Return (x, y) of the center of cell containing provided text 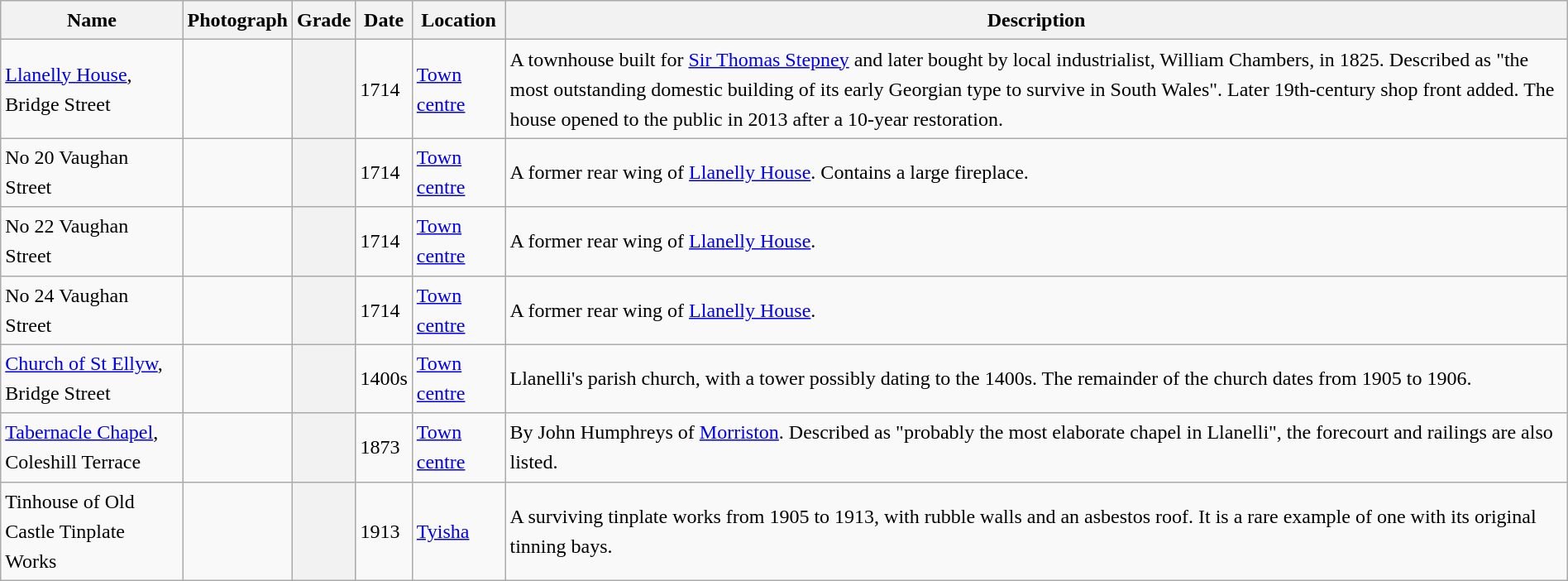
1873 (384, 447)
A surviving tinplate works from 1905 to 1913, with rubble walls and an asbestos roof. It is a rare example of one with its original tinning bays. (1036, 531)
No 24 Vaughan Street (92, 310)
Description (1036, 20)
Tyisha (458, 531)
Grade (323, 20)
No 22 Vaughan Street (92, 242)
Tabernacle Chapel, Coleshill Terrace (92, 447)
By John Humphreys of Morriston. Described as "probably the most elaborate chapel in Llanelli", the forecourt and railings are also listed. (1036, 447)
Photograph (237, 20)
Church of St Ellyw, Bridge Street (92, 379)
Llanelli's parish church, with a tower possibly dating to the 1400s. The remainder of the church dates from 1905 to 1906. (1036, 379)
A former rear wing of Llanelly House. Contains a large fireplace. (1036, 172)
1913 (384, 531)
Date (384, 20)
Name (92, 20)
Location (458, 20)
Tinhouse of Old Castle Tinplate Works (92, 531)
Llanelly House,Bridge Street (92, 89)
No 20 Vaughan Street (92, 172)
1400s (384, 379)
